Output the [X, Y] coordinate of the center of the cell containing the given text.  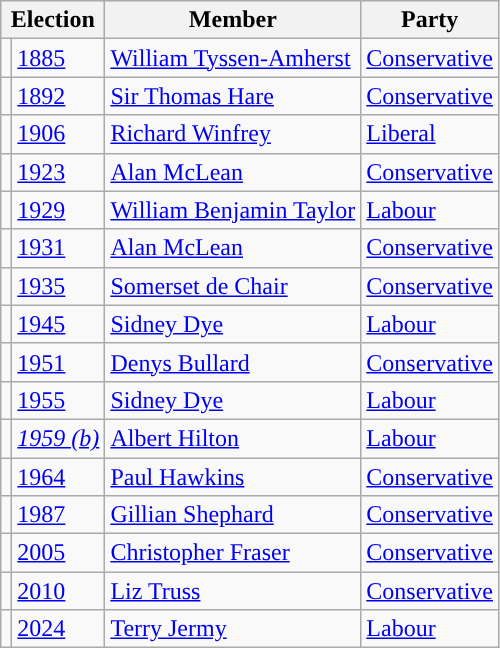
Party [430, 20]
Paul Hawkins [233, 477]
Christopher Fraser [233, 553]
2024 [58, 629]
1987 [58, 515]
1959 (b) [58, 438]
Election [53, 20]
Richard Winfrey [233, 134]
Member [233, 20]
1955 [58, 400]
Terry Jermy [233, 629]
Albert Hilton [233, 438]
1929 [58, 210]
1923 [58, 172]
William Tyssen-Amherst [233, 58]
1964 [58, 477]
1945 [58, 324]
1935 [58, 286]
William Benjamin Taylor [233, 210]
1931 [58, 248]
Liz Truss [233, 591]
1892 [58, 96]
1951 [58, 362]
Somerset de Chair [233, 286]
Liberal [430, 134]
Sir Thomas Hare [233, 96]
2010 [58, 591]
Denys Bullard [233, 362]
1885 [58, 58]
1906 [58, 134]
Gillian Shephard [233, 515]
2005 [58, 553]
